Provide the (X, Y) coordinate of the cell's center where the given text is located.  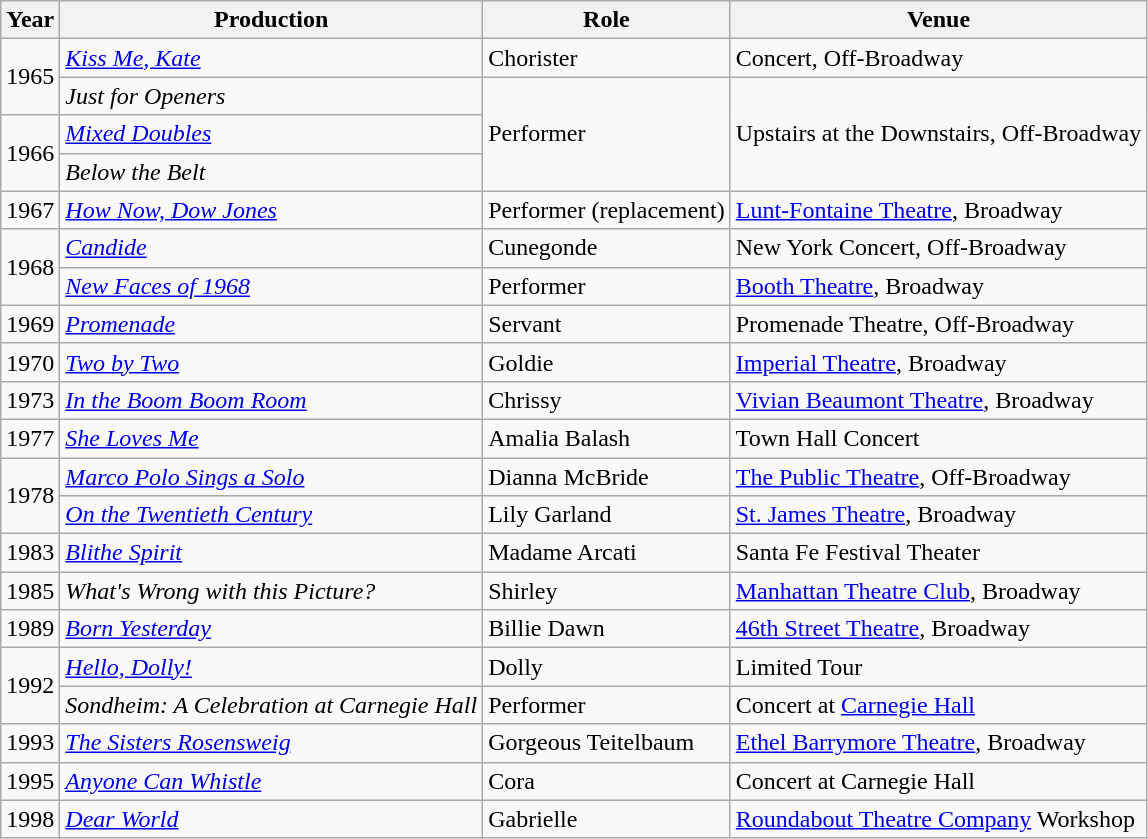
Amalia Balash (607, 438)
Performer (replacement) (607, 210)
She Loves Me (272, 438)
Cora (607, 781)
Born Yesterday (272, 629)
Limited Tour (938, 667)
Blithe Spirit (272, 553)
Lunt-Fontaine Theatre, Broadway (938, 210)
Dear World (272, 819)
Dolly (607, 667)
1968 (30, 267)
Chrissy (607, 400)
1966 (30, 153)
1985 (30, 591)
Year (30, 20)
1989 (30, 629)
Billie Dawn (607, 629)
1973 (30, 400)
In the Boom Boom Room (272, 400)
Below the Belt (272, 172)
Madame Arcati (607, 553)
Town Hall Concert (938, 438)
What's Wrong with this Picture? (272, 591)
St. James Theatre, Broadway (938, 515)
Cunegonde (607, 248)
Gabrielle (607, 819)
New Faces of 1968 (272, 286)
Anyone Can Whistle (272, 781)
46th Street Theatre, Broadway (938, 629)
1969 (30, 324)
Promenade (272, 324)
New York Concert, Off-Broadway (938, 248)
1998 (30, 819)
Hello, Dolly! (272, 667)
1965 (30, 77)
Shirley (607, 591)
Servant (607, 324)
Imperial Theatre, Broadway (938, 362)
Promenade Theatre, Off-Broadway (938, 324)
1978 (30, 496)
Roundabout Theatre Company Workshop (938, 819)
Venue (938, 20)
Dianna McBride (607, 477)
Marco Polo Sings a Solo (272, 477)
Ethel Barrymore Theatre, Broadway (938, 743)
Booth Theatre, Broadway (938, 286)
Sondheim: A Celebration at Carnegie Hall (272, 705)
The Sisters Rosensweig (272, 743)
Manhattan Theatre Club, Broadway (938, 591)
Candide (272, 248)
1995 (30, 781)
Upstairs at the Downstairs, Off-Broadway (938, 134)
1977 (30, 438)
1970 (30, 362)
Two by Two (272, 362)
Just for Openers (272, 96)
Gorgeous Teitelbaum (607, 743)
Santa Fe Festival Theater (938, 553)
How Now, Dow Jones (272, 210)
1992 (30, 686)
1983 (30, 553)
Kiss Me, Kate (272, 58)
Concert, Off-Broadway (938, 58)
Role (607, 20)
Production (272, 20)
1993 (30, 743)
Goldie (607, 362)
Vivian Beaumont Theatre, Broadway (938, 400)
1967 (30, 210)
Mixed Doubles (272, 134)
Chorister (607, 58)
Lily Garland (607, 515)
On the Twentieth Century (272, 515)
The Public Theatre, Off-Broadway (938, 477)
